Detect which cell encompasses the target text, then output its (x, y) center coordinate. 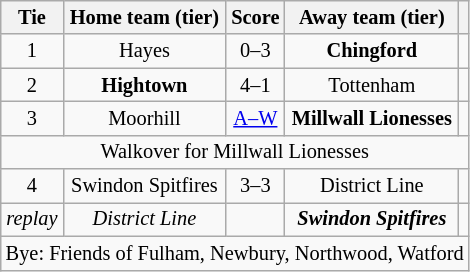
Tottenham (372, 85)
Bye: Friends of Fulham, Newbury, Northwood, Watford (235, 253)
Tie (32, 17)
Hayes (144, 51)
Home team (tier) (144, 17)
Millwall Lionesses (372, 118)
3–3 (256, 186)
Hightown (144, 85)
2 (32, 85)
4–1 (256, 85)
replay (32, 219)
3 (32, 118)
Moorhill (144, 118)
Walkover for Millwall Lionesses (235, 152)
Chingford (372, 51)
Away team (tier) (372, 17)
4 (32, 186)
0–3 (256, 51)
Score (256, 17)
A–W (256, 118)
1 (32, 51)
